Locate the cell with the specified text and output its [X, Y] center coordinate. 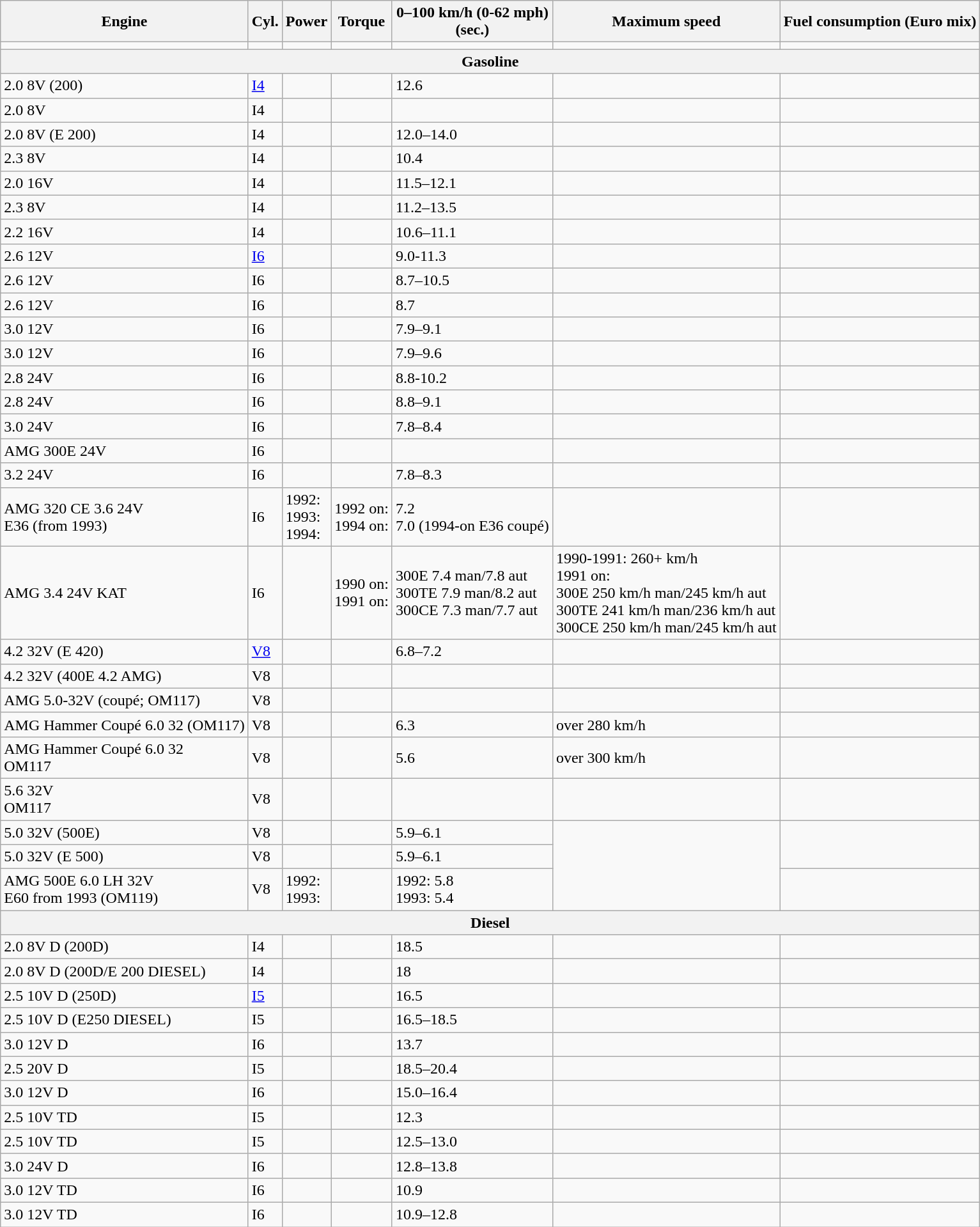
16.5–18.5 [472, 1020]
11.5–12.1 [472, 183]
2.0 8V D (200D) [124, 947]
AMG 3.4 24V KAT [124, 593]
6.8–7.2 [472, 652]
2.5 10V D (E250 DIESEL) [124, 1020]
300E 7.4 man/7.8 aut300TE 7.9 man/8.2 aut300CE 7.3 man/7.7 aut [472, 593]
2.0 8V (E 200) [124, 134]
12.8–13.8 [472, 1166]
1990-1991: 260+ km/h1991 on:300E 250 km/h man/245 km/h aut300TE 241 km/h man/236 km/h aut300CE 250 km/h man/245 km/h aut [666, 593]
9.0-11.3 [472, 256]
7.27.0 (1994-on E36 coupé) [472, 517]
4.2 32V (400E 4.2 AMG) [124, 676]
Cyl. [265, 22]
Power [306, 22]
Maximum speed [666, 22]
Torque [362, 22]
3.2 24V [124, 475]
15.0–16.4 [472, 1093]
7.8–8.3 [472, 475]
2.0 8V D (200D/E 200 DIESEL) [124, 971]
AMG 300E 24V [124, 451]
7.9–9.6 [472, 354]
Gasoline [490, 61]
4.2 32V (E 420) [124, 652]
Fuel consumption (Euro mix) [880, 22]
2.0 8V [124, 110]
2.5 10V D (250D) [124, 996]
12.5–13.0 [472, 1141]
over 280 km/h [666, 724]
16.5 [472, 996]
2.5 20V D [124, 1068]
AMG Hammer Coupé 6.0 32 OM117 [124, 757]
1992: 5.81993: 5.4 [472, 890]
over 300 km/h [666, 757]
1992 on: 1994 on: [362, 517]
AMG 500E 6.0 LH 32VE60 from 1993 (OM119) [124, 890]
8.8-10.2 [472, 378]
1992: 1993: 1994: [306, 517]
18 [472, 971]
2.2 16V [124, 231]
8.7–10.5 [472, 280]
5.6 32VOM117 [124, 799]
7.9–9.1 [472, 329]
AMG 5.0-32V (coupé; OM117) [124, 700]
3.0 24V D [124, 1166]
2.0 16V [124, 183]
11.2–13.5 [472, 207]
Engine [124, 22]
8.8–9.1 [472, 402]
5.6 [472, 757]
18.5 [472, 947]
1992: 1993: [306, 890]
10.4 [472, 159]
10.9 [472, 1190]
AMG Hammer Coupé 6.0 32 (OM117) [124, 724]
13.7 [472, 1044]
7.8–8.4 [472, 426]
5.0 32V (E 500) [124, 857]
1990 on: 1991 on: [362, 593]
0–100 km/h (0-62 mph) (sec.) [472, 22]
5.0 32V (500E) [124, 832]
8.7 [472, 305]
10.6–11.1 [472, 231]
18.5–20.4 [472, 1068]
12.6 [472, 86]
Diesel [490, 923]
3.0 24V [124, 426]
12.0–14.0 [472, 134]
AMG 320 CE 3.6 24VE36 (from 1993) [124, 517]
10.9–12.8 [472, 1214]
2.0 8V (200) [124, 86]
12.3 [472, 1117]
6.3 [472, 724]
